Provide the [x, y] coordinate of the cell's center where the given text is located.  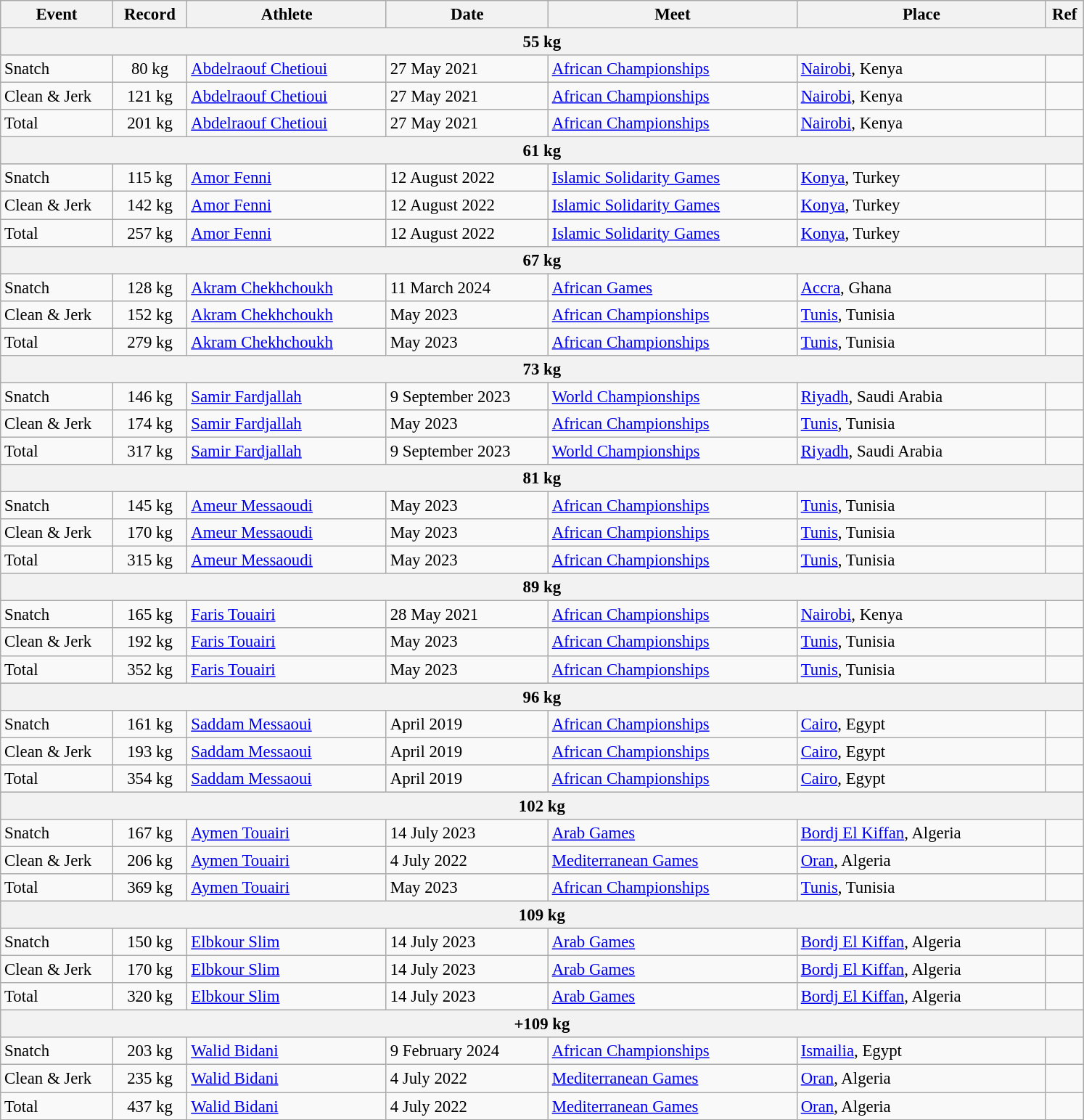
Athlete [287, 15]
89 kg [542, 587]
369 kg [149, 888]
121 kg [149, 97]
115 kg [149, 178]
167 kg [149, 833]
Ref [1064, 15]
81 kg [542, 478]
320 kg [149, 997]
67 kg [542, 260]
150 kg [149, 942]
11 March 2024 [467, 287]
203 kg [149, 1052]
192 kg [149, 642]
279 kg [149, 342]
257 kg [149, 233]
Record [149, 15]
193 kg [149, 751]
Place [921, 15]
96 kg [542, 697]
165 kg [149, 615]
Accra, Ghana [921, 287]
317 kg [149, 451]
145 kg [149, 506]
102 kg [542, 806]
28 May 2021 [467, 615]
61 kg [542, 151]
142 kg [149, 205]
73 kg [542, 369]
354 kg [149, 779]
315 kg [149, 560]
161 kg [149, 724]
Ismailia, Egypt [921, 1052]
128 kg [149, 287]
235 kg [149, 1079]
80 kg [149, 69]
352 kg [149, 669]
55 kg [542, 42]
Meet [672, 15]
Event [57, 15]
109 kg [542, 915]
Date [467, 15]
201 kg [149, 123]
174 kg [149, 424]
+109 kg [542, 1024]
206 kg [149, 860]
152 kg [149, 314]
9 February 2024 [467, 1052]
African Games [672, 287]
437 kg [149, 1106]
146 kg [149, 396]
